Extract the (X, Y) coordinate from the center of the cell holding the provided text.  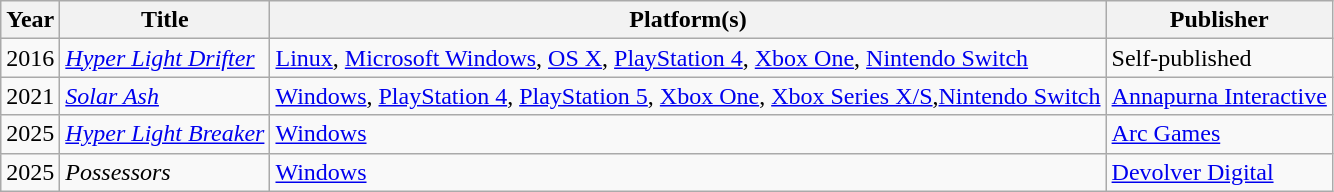
Title (165, 20)
Linux, Microsoft Windows, OS X, PlayStation 4, Xbox One, Nintendo Switch (688, 58)
Arc Games (1219, 134)
2016 (30, 58)
Annapurna Interactive (1219, 96)
Year (30, 20)
Hyper Light Breaker (165, 134)
Hyper Light Drifter (165, 58)
Self-published (1219, 58)
Devolver Digital (1219, 172)
Solar Ash (165, 96)
Platform(s) (688, 20)
Publisher (1219, 20)
Possessors (165, 172)
2021 (30, 96)
Windows, PlayStation 4, PlayStation 5, Xbox One, Xbox Series X/S,Nintendo Switch (688, 96)
